Determine the [x, y] coordinate at the center of the cell enclosing the given text.  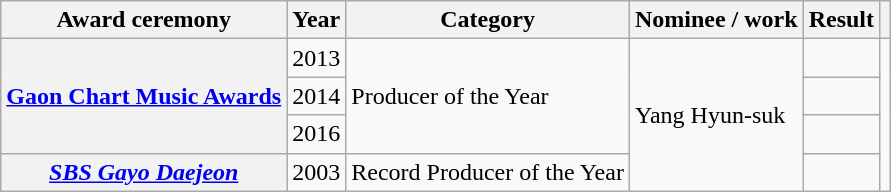
Award ceremony [144, 20]
Record Producer of the Year [488, 172]
Producer of the Year [488, 96]
2013 [316, 58]
Category [488, 20]
Result [841, 20]
2014 [316, 96]
2016 [316, 134]
Nominee / work [716, 20]
2003 [316, 172]
Year [316, 20]
Yang Hyun-suk [716, 115]
Gaon Chart Music Awards [144, 96]
SBS Gayo Daejeon [144, 172]
